Determine the (x, y) coordinate at the center of the cell enclosing the given text.  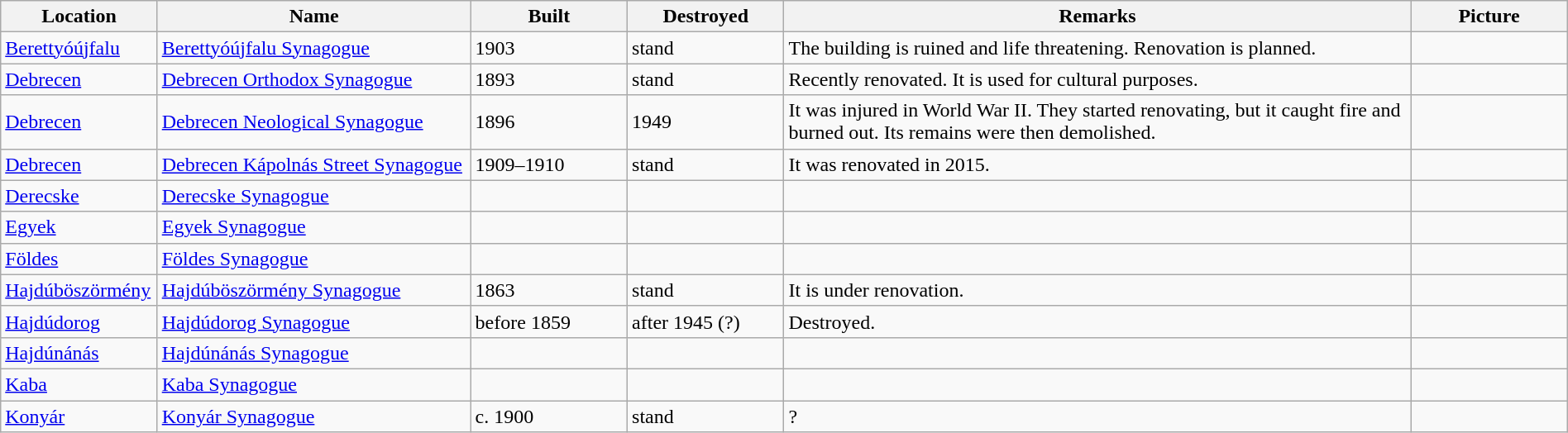
The building is ruined and life threatening. Renovation is planned. (1097, 48)
1896 (549, 122)
Konyár Synagogue (314, 416)
Built (549, 17)
Hajdúböszörmény Synagogue (314, 290)
Egyek Synagogue (314, 227)
Name (314, 17)
Berettyóújfalu Synagogue (314, 48)
1893 (549, 79)
Egyek (79, 227)
Földes (79, 259)
1909–1910 (549, 164)
Derecske Synagogue (314, 196)
c. 1900 (549, 416)
1863 (549, 290)
after 1945 (?) (706, 321)
Debrecen Orthodox Synagogue (314, 79)
Remarks (1097, 17)
Földes Synagogue (314, 259)
Hajdúnánás Synagogue (314, 353)
Hajdúböszörmény (79, 290)
Hajdúdorog (79, 321)
Hajdúdorog Synagogue (314, 321)
Destroyed (706, 17)
It is under renovation. (1097, 290)
Berettyóújfalu (79, 48)
Debrecen Neological Synagogue (314, 122)
Konyár (79, 416)
Derecske (79, 196)
Location (79, 17)
Picture (1489, 17)
1949 (706, 122)
Recently renovated. It is used for cultural purposes. (1097, 79)
It was renovated in 2015. (1097, 164)
Kaba (79, 384)
Kaba Synagogue (314, 384)
1903 (549, 48)
Hajdúnánás (79, 353)
? (1097, 416)
It was injured in World War II. They started renovating, but it caught fire and burned out. Its remains were then demolished. (1097, 122)
before 1859 (549, 321)
Debrecen Kápolnás Street Synagogue (314, 164)
Destroyed. (1097, 321)
